Output the (X, Y) coordinate of the center of the cell containing the given text.  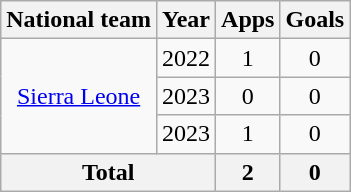
Sierra Leone (79, 96)
Goals (315, 20)
National team (79, 20)
Total (108, 172)
2 (248, 172)
Apps (248, 20)
Year (186, 20)
2022 (186, 58)
